Return the [x, y] coordinate for the center point of the cell that contains the specified text.  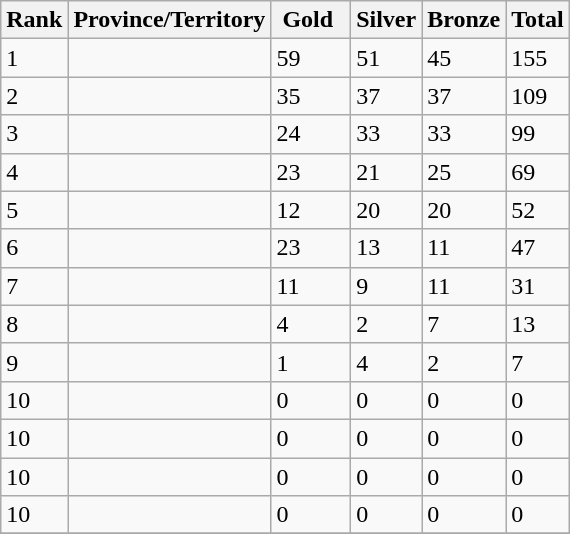
Gold [311, 20]
52 [538, 210]
12 [311, 210]
59 [311, 58]
35 [311, 96]
109 [538, 96]
Rank [34, 20]
5 [34, 210]
8 [34, 324]
6 [34, 248]
25 [464, 172]
51 [386, 58]
Bronze [464, 20]
69 [538, 172]
Total [538, 20]
47 [538, 248]
45 [464, 58]
99 [538, 134]
Silver [386, 20]
3 [34, 134]
24 [311, 134]
21 [386, 172]
155 [538, 58]
31 [538, 286]
Province/Territory [170, 20]
